Extract the [X, Y] coordinate from the center of the cell holding the provided text.  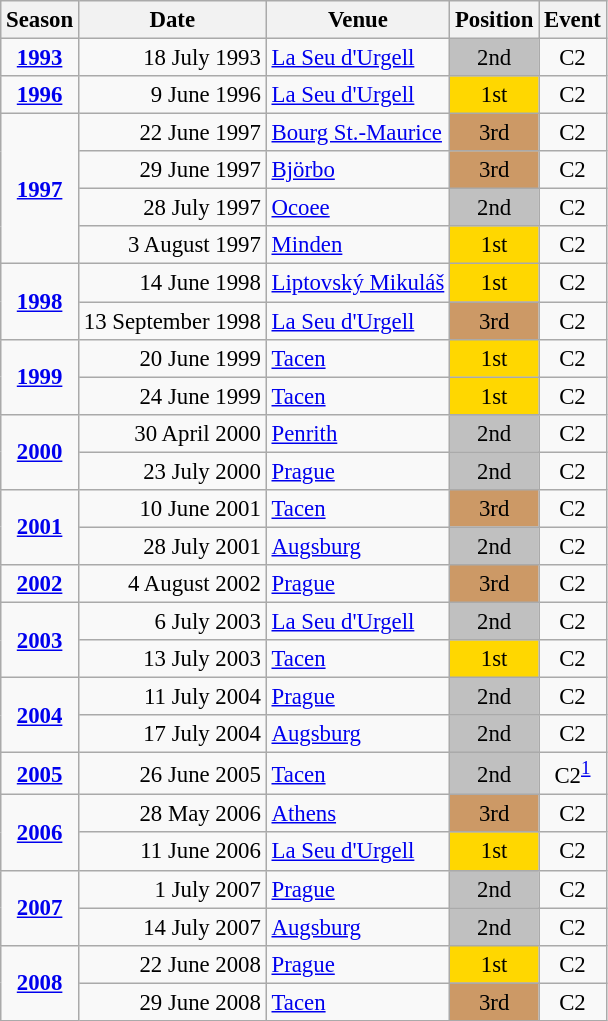
Season [40, 20]
Liptovský Mikuláš [358, 283]
2006 [40, 832]
Venue [358, 20]
Minden [358, 245]
1996 [40, 95]
29 June 1997 [172, 170]
17 July 2004 [172, 734]
13 July 2003 [172, 659]
26 June 2005 [172, 774]
2008 [40, 982]
28 July 1997 [172, 208]
22 June 1997 [172, 133]
4 August 2002 [172, 584]
2007 [40, 908]
2004 [40, 716]
Athens [358, 814]
2000 [40, 452]
2001 [40, 528]
Penrith [358, 433]
1993 [40, 58]
24 June 1999 [172, 396]
Event [573, 20]
3 August 1997 [172, 245]
28 July 2001 [172, 546]
9 June 1996 [172, 95]
22 June 2008 [172, 964]
Björbo [358, 170]
14 June 1998 [172, 283]
28 May 2006 [172, 814]
1 July 2007 [172, 889]
18 July 1993 [172, 58]
23 July 2000 [172, 471]
1998 [40, 302]
C21 [573, 774]
20 June 1999 [172, 358]
1997 [40, 189]
29 June 2008 [172, 1002]
6 July 2003 [172, 621]
10 June 2001 [172, 509]
2002 [40, 584]
11 July 2004 [172, 697]
1999 [40, 376]
2005 [40, 774]
Ocoee [358, 208]
Bourg St.-Maurice [358, 133]
Position [494, 20]
2003 [40, 640]
13 September 1998 [172, 321]
11 June 2006 [172, 852]
14 July 2007 [172, 927]
Date [172, 20]
30 April 2000 [172, 433]
